Return the [x, y] coordinate for the center point of the cell that contains the specified text.  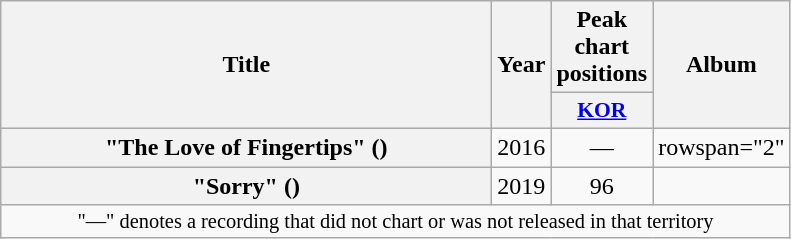
2016 [522, 147]
rowspan="2" [722, 147]
"—" denotes a recording that did not chart or was not released in that territory [396, 222]
Album [722, 65]
2019 [522, 185]
KOR [602, 111]
Peak chart positions [602, 47]
— [602, 147]
Year [522, 65]
"The Love of Fingertips" () [246, 147]
96 [602, 185]
Title [246, 65]
"Sorry" () [246, 185]
